Return (x, y) of the center of cell containing provided text 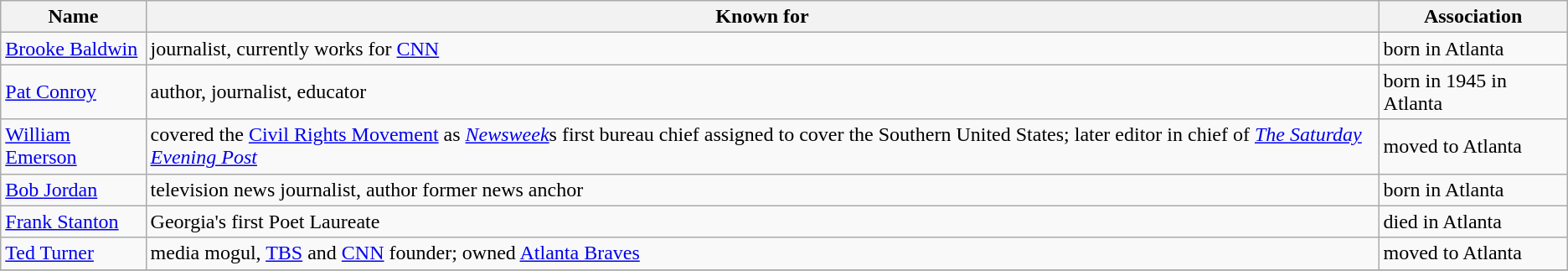
died in Atlanta (1473, 221)
born in 1945 in Atlanta (1473, 92)
William Emerson (74, 146)
Georgia's first Poet Laureate (762, 221)
Name (74, 17)
Frank Stanton (74, 221)
Pat Conroy (74, 92)
author, journalist, educator (762, 92)
Association (1473, 17)
Bob Jordan (74, 190)
Brooke Baldwin (74, 49)
journalist, currently works for CNN (762, 49)
Known for (762, 17)
television news journalist, author former news anchor (762, 190)
media mogul, TBS and CNN founder; owned Atlanta Braves (762, 253)
Ted Turner (74, 253)
